Return (X, Y) of the center of cell containing provided text 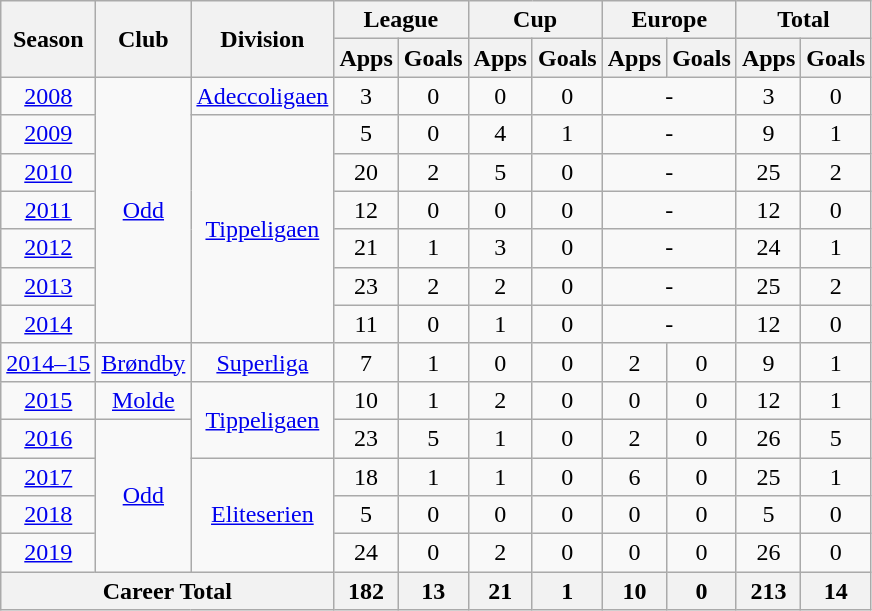
Europe (669, 20)
2014–15 (48, 362)
213 (768, 591)
182 (366, 591)
2013 (48, 286)
Career Total (168, 591)
2015 (48, 400)
2011 (48, 210)
2012 (48, 248)
Club (144, 39)
7 (366, 362)
2010 (48, 172)
Adeccoligaen (262, 96)
Superliga (262, 362)
4 (500, 134)
Season (48, 39)
11 (366, 324)
2009 (48, 134)
2017 (48, 477)
2018 (48, 515)
Eliteserien (262, 515)
Molde (144, 400)
2019 (48, 553)
Brøndby (144, 362)
2016 (48, 438)
League (401, 20)
6 (634, 477)
14 (836, 591)
13 (433, 591)
20 (366, 172)
2008 (48, 96)
18 (366, 477)
Division (262, 39)
2014 (48, 324)
Total (803, 20)
Cup (535, 20)
